From the cell containing the given text, extract its center point as [X, Y] coordinate. 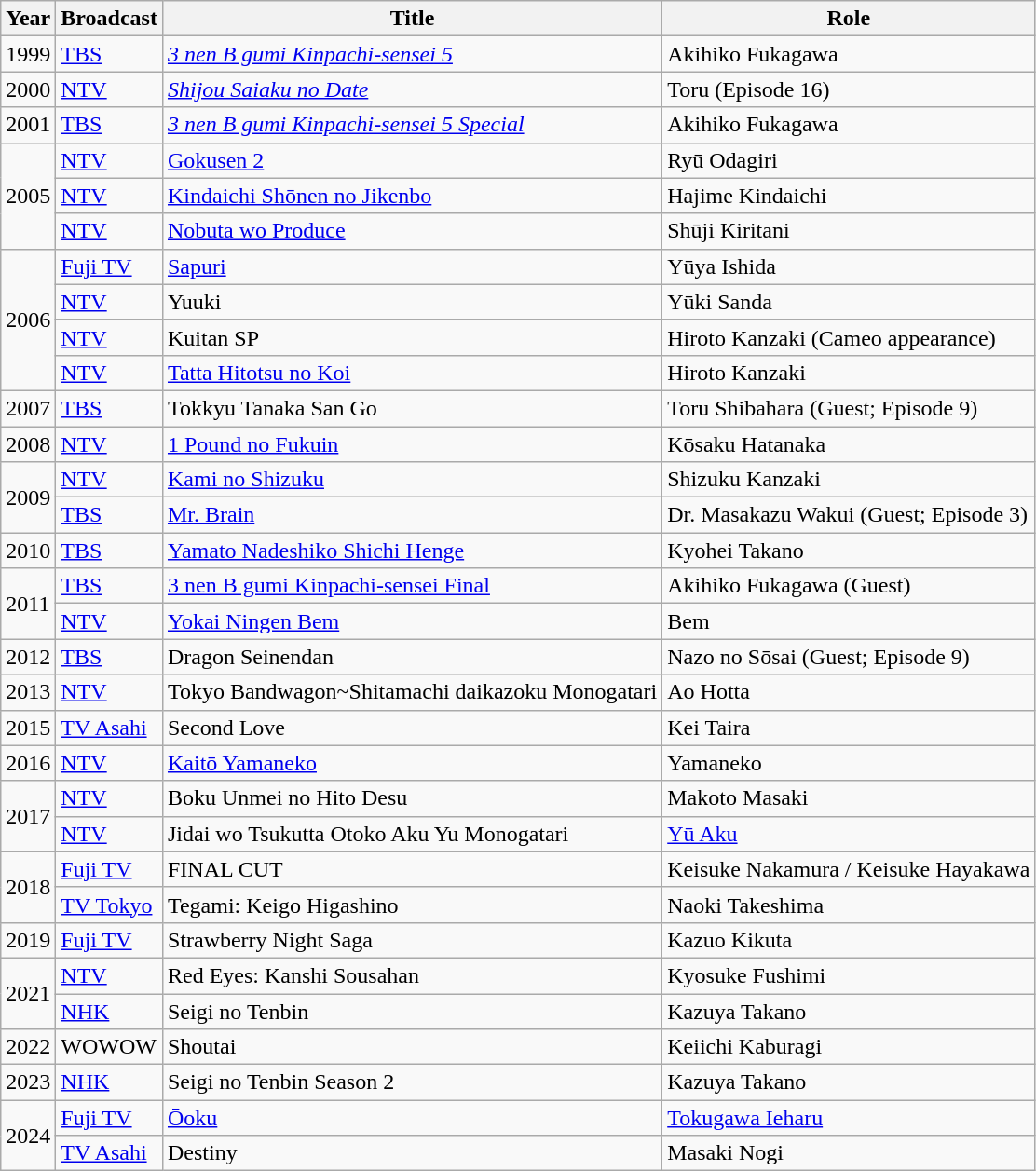
2013 [28, 692]
Tatta Hitotsu no Koi [412, 373]
Masaki Nogi [849, 1153]
Red Eyes: Kanshi Sousahan [412, 975]
Role [849, 19]
Dr. Masakazu Wakui (Guest; Episode 3) [849, 515]
Yokai Ningen Bem [412, 621]
Shizuku Kanzaki [849, 480]
TV Tokyo [110, 905]
Jidai wo Tsukutta Otoko Aku Yu Monogatari [412, 834]
Yūki Sanda [849, 302]
2015 [28, 728]
2011 [28, 604]
Nobuta wo Produce [412, 231]
2023 [28, 1082]
3 nen B gumi Kinpachi-sensei Final [412, 586]
Shūji Kiritani [849, 231]
2006 [28, 320]
Toru (Episode 16) [849, 89]
WOWOW [110, 1047]
2018 [28, 887]
Kyohei Takano [849, 551]
Gokusen 2 [412, 160]
Yū Aku [849, 834]
Sapuri [412, 266]
Boku Unmei no Hito Desu [412, 798]
Tokyo Bandwagon~Shitamachi daikazoku Monogatari [412, 692]
3 nen B gumi Kinpachi-sensei 5 [412, 54]
Shijou Saiaku no Date [412, 89]
Yuuki [412, 302]
1999 [28, 54]
2009 [28, 497]
Hiroto Kanzaki (Cameo appearance) [849, 337]
Destiny [412, 1153]
Hiroto Kanzaki [849, 373]
2008 [28, 444]
2001 [28, 125]
FINAL CUT [412, 869]
Yamaneko [849, 763]
Seigi no Tenbin [412, 1011]
2005 [28, 196]
Hajime Kindaichi [849, 196]
Tegami: Keigo Higashino [412, 905]
1 Pound no Fukuin [412, 444]
2022 [28, 1047]
Kyosuke Fushimi [849, 975]
2021 [28, 993]
Kei Taira [849, 728]
Yūya Ishida [849, 266]
Dragon Seinendan [412, 657]
Tokkyu Tanaka San Go [412, 408]
Naoki Takeshima [849, 905]
Yamato Nadeshiko Shichi Henge [412, 551]
2019 [28, 940]
Kaitō Yamaneko [412, 763]
Seigi no Tenbin Season 2 [412, 1082]
Strawberry Night Saga [412, 940]
Bem [849, 621]
Toru Shibahara (Guest; Episode 9) [849, 408]
Kazuo Kikuta [849, 940]
Kuitan SP [412, 337]
2012 [28, 657]
Tokugawa Ieharu [849, 1118]
Kōsaku Hatanaka [849, 444]
Second Love [412, 728]
Ryū Odagiri [849, 160]
3 nen B gumi Kinpachi-sensei 5 Special [412, 125]
Shoutai [412, 1047]
Keiichi Kaburagi [849, 1047]
Makoto Masaki [849, 798]
Ao Hotta [849, 692]
2017 [28, 816]
Broadcast [110, 19]
Ōoku [412, 1118]
Kindaichi Shōnen no Jikenbo [412, 196]
Title [412, 19]
Year [28, 19]
2000 [28, 89]
Akihiko Fukagawa (Guest) [849, 586]
Mr. Brain [412, 515]
2024 [28, 1136]
Kami no Shizuku [412, 480]
Nazo no Sōsai (Guest; Episode 9) [849, 657]
2016 [28, 763]
2007 [28, 408]
Keisuke Nakamura / Keisuke Hayakawa [849, 869]
2010 [28, 551]
